For the text-containing cell, return its midpoint in (X, Y) coordinate format. 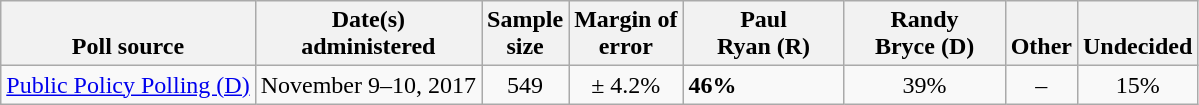
Public Policy Polling (D) (128, 85)
Poll source (128, 34)
Margin oferror (626, 34)
November 9–10, 2017 (368, 85)
± 4.2% (626, 85)
15% (1137, 85)
Date(s)administered (368, 34)
Samplesize (526, 34)
– (1041, 85)
Other (1041, 34)
PaulRyan (R) (764, 34)
46% (764, 85)
RandyBryce (D) (924, 34)
Undecided (1137, 34)
39% (924, 85)
549 (526, 85)
